Scan for the cell matching the given text and deliver its (X, Y) coordinate at center. 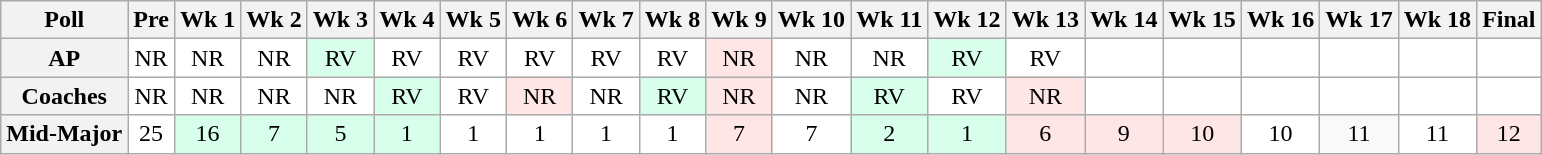
Wk 5 (473, 20)
Wk 1 (207, 20)
Wk 12 (967, 20)
9 (1124, 134)
Wk 16 (1280, 20)
Pre (152, 20)
Wk 10 (811, 20)
25 (152, 134)
16 (207, 134)
Final (1509, 20)
Wk 6 (539, 20)
2 (890, 134)
5 (340, 134)
Mid-Major (64, 134)
12 (1509, 134)
Coaches (64, 96)
Wk 7 (606, 20)
Wk 17 (1359, 20)
Wk 15 (1202, 20)
AP (64, 58)
Wk 11 (890, 20)
Wk 14 (1124, 20)
Wk 8 (672, 20)
Wk 3 (340, 20)
Wk 18 (1437, 20)
6 (1045, 134)
Wk 2 (274, 20)
Wk 4 (407, 20)
Wk 9 (739, 20)
Wk 13 (1045, 20)
Poll (64, 20)
